Identify which cell holds the provided text, then report its (x, y) central coordinate. 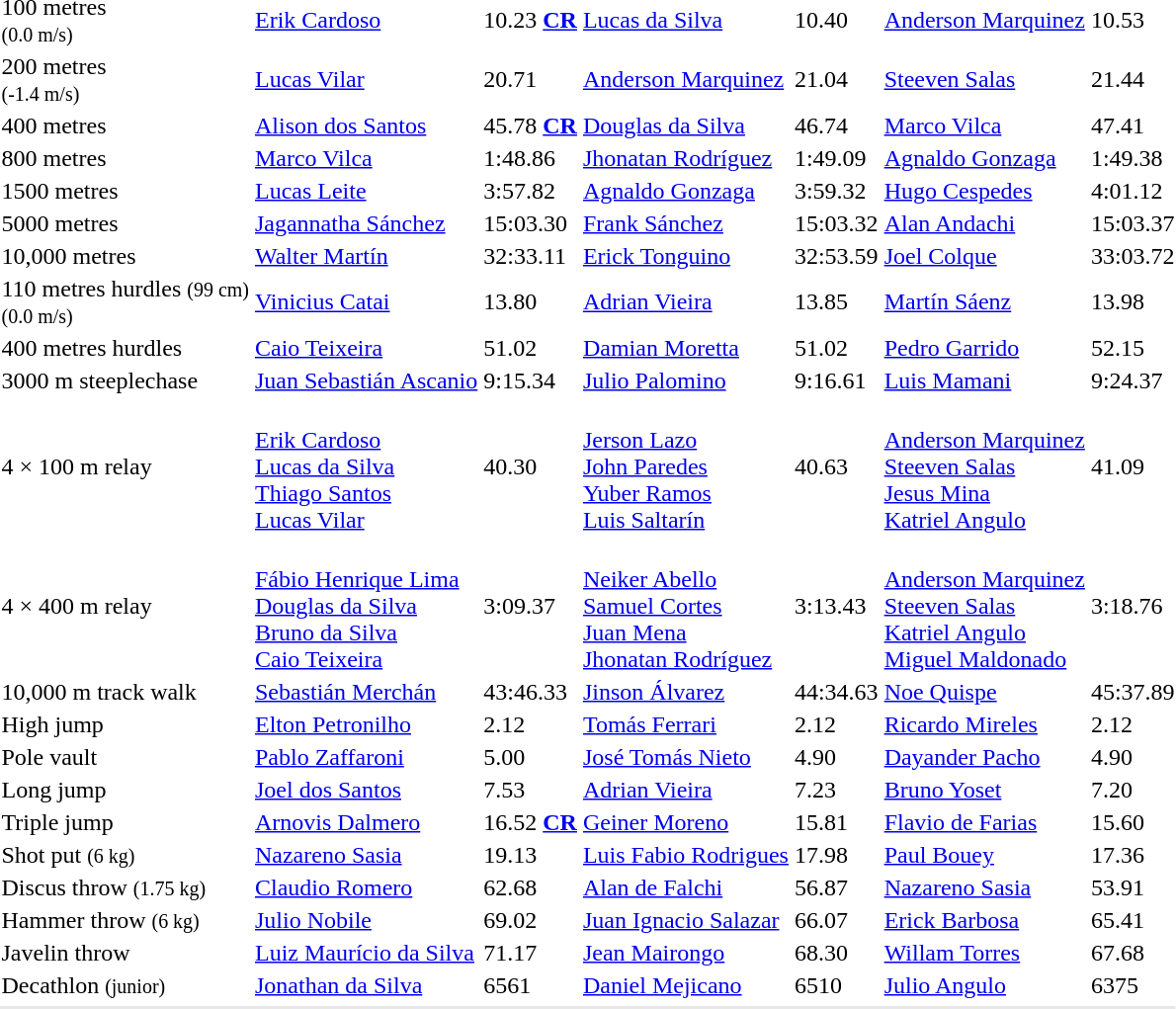
1:49.09 (836, 158)
Pablo Zaffaroni (366, 757)
José Tomás Nieto (686, 757)
53.91 (1133, 887)
Alan de Falchi (686, 887)
16.52 CR (531, 822)
6510 (836, 985)
Flavio de Farias (984, 822)
17.98 (836, 855)
45.78 CR (531, 126)
1:49.38 (1133, 158)
Ricardo Mireles (984, 724)
Julio Nobile (366, 920)
Sebastián Merchán (366, 692)
9:15.34 (531, 380)
Lucas Vilar (366, 79)
Hammer throw (6 kg) (125, 920)
Shot put (6 kg) (125, 855)
Daniel Mejicano (686, 985)
15:03.32 (836, 223)
4 × 100 m relay (125, 466)
Pedro Garrido (984, 348)
56.87 (836, 887)
Douglas da Silva (686, 126)
Lucas Leite (366, 191)
Jagannatha Sánchez (366, 223)
7.23 (836, 790)
47.41 (1133, 126)
4 × 400 m relay (125, 606)
1500 metres (125, 191)
7.53 (531, 790)
13.85 (836, 302)
Vinicius Catai (366, 302)
71.17 (531, 953)
3:18.76 (1133, 606)
110 metres hurdles (99 cm)(0.0 m/s) (125, 302)
15:03.37 (1133, 223)
21.44 (1133, 79)
Neiker AbelloSamuel CortesJuan MenaJhonatan Rodríguez (686, 606)
65.41 (1133, 920)
69.02 (531, 920)
32:33.11 (531, 256)
Damian Moretta (686, 348)
Walter Martín (366, 256)
62.68 (531, 887)
Decathlon (junior) (125, 985)
66.07 (836, 920)
43:46.33 (531, 692)
44:34.63 (836, 692)
13.80 (531, 302)
15.81 (836, 822)
Erick Barbosa (984, 920)
21.04 (836, 79)
33:03.72 (1133, 256)
Paul Bouey (984, 855)
Jinson Álvarez (686, 692)
Luis Fabio Rodrigues (686, 855)
Pole vault (125, 757)
Juan Sebastián Ascanio (366, 380)
Hugo Cespedes (984, 191)
32:53.59 (836, 256)
Geiner Moreno (686, 822)
Luis Mamani (984, 380)
Jerson LazoJohn ParedesYuber RamosLuis Saltarín (686, 466)
Tomás Ferrari (686, 724)
6375 (1133, 985)
Claudio Romero (366, 887)
Elton Petronilho (366, 724)
Alan Andachi (984, 223)
Erik CardosoLucas da SilvaThiago SantosLucas Vilar (366, 466)
Jhonatan Rodríguez (686, 158)
9:16.61 (836, 380)
200 metres(-1.4 m/s) (125, 79)
3:09.37 (531, 606)
Anderson MarquinezSteeven SalasKatriel AnguloMiguel Maldonado (984, 606)
Frank Sánchez (686, 223)
10,000 m track walk (125, 692)
800 metres (125, 158)
19.13 (531, 855)
52.15 (1133, 348)
7.20 (1133, 790)
Long jump (125, 790)
46.74 (836, 126)
Juan Ignacio Salazar (686, 920)
Bruno Yoset (984, 790)
Caio Teixeira (366, 348)
Joel dos Santos (366, 790)
Erick Tonguino (686, 256)
Noe Quispe (984, 692)
9:24.37 (1133, 380)
3:59.32 (836, 191)
13.98 (1133, 302)
1:48.86 (531, 158)
5000 metres (125, 223)
400 metres (125, 126)
Luiz Maurício da Silva (366, 953)
Anderson Marquinez (686, 79)
Triple jump (125, 822)
Fábio Henrique LimaDouglas da SilvaBruno da SilvaCaio Teixeira (366, 606)
67.68 (1133, 953)
Steeven Salas (984, 79)
400 metres hurdles (125, 348)
Alison dos Santos (366, 126)
10,000 metres (125, 256)
Javelin throw (125, 953)
6561 (531, 985)
17.36 (1133, 855)
68.30 (836, 953)
Martín Sáenz (984, 302)
Arnovis Dalmero (366, 822)
Joel Colque (984, 256)
15:03.30 (531, 223)
45:37.89 (1133, 692)
40.30 (531, 466)
5.00 (531, 757)
40.63 (836, 466)
Discus throw (1.75 kg) (125, 887)
3000 m steeplechase (125, 380)
3:13.43 (836, 606)
Jean Mairongo (686, 953)
Willam Torres (984, 953)
Dayander Pacho (984, 757)
Julio Palomino (686, 380)
4:01.12 (1133, 191)
15.60 (1133, 822)
Julio Angulo (984, 985)
3:57.82 (531, 191)
20.71 (531, 79)
High jump (125, 724)
Jonathan da Silva (366, 985)
41.09 (1133, 466)
Anderson MarquinezSteeven SalasJesus MinaKatriel Angulo (984, 466)
